Scan for the cell matching the given text and deliver its (X, Y) coordinate at center. 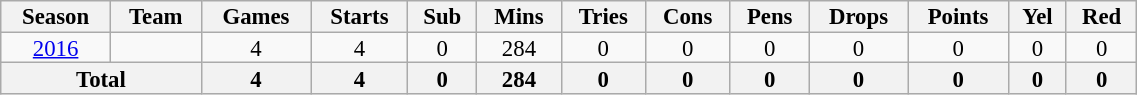
Games (256, 16)
Starts (360, 16)
Cons (688, 16)
Yel (1037, 16)
Tries (603, 16)
Points (958, 16)
2016 (56, 48)
Pens (770, 16)
Red (1101, 16)
Total (101, 78)
Drops (858, 16)
Team (156, 16)
Sub (442, 16)
Mins (520, 16)
Season (56, 16)
